Output the (X, Y) coordinate of the center of the cell containing the given text.  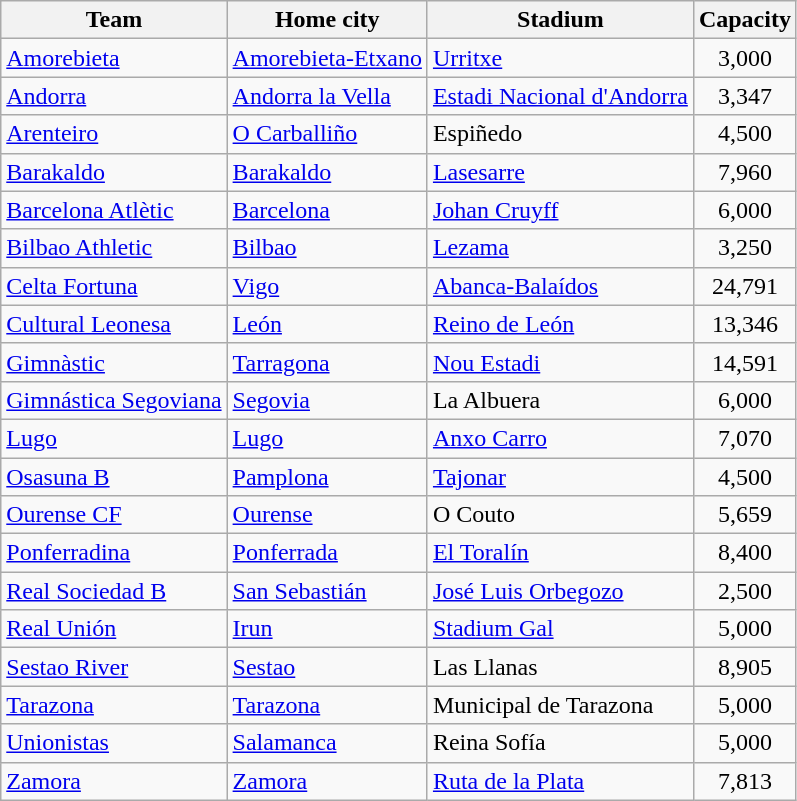
Capacity (744, 20)
Ponferrada (327, 553)
Real Sociedad B (114, 591)
7,813 (744, 781)
8,905 (744, 667)
Gimnástica Segoviana (114, 400)
León (327, 324)
Nou Estadi (560, 362)
3,000 (744, 58)
Municipal de Tarazona (560, 705)
Espiñedo (560, 134)
7,070 (744, 438)
Celta Fortuna (114, 286)
Sestao (327, 667)
Real Unión (114, 629)
Bilbao Athletic (114, 248)
Amorebieta (114, 58)
2,500 (744, 591)
Ruta de la Plata (560, 781)
Tajonar (560, 477)
O Carballiño (327, 134)
8,400 (744, 553)
Lasesarre (560, 172)
Andorra la Vella (327, 96)
Estadi Nacional d'Andorra (560, 96)
Barcelona Atlètic (114, 210)
Amorebieta-Etxano (327, 58)
San Sebastián (327, 591)
Irun (327, 629)
3,250 (744, 248)
Cultural Leonesa (114, 324)
Gimnàstic (114, 362)
Reino de León (560, 324)
Stadium Gal (560, 629)
Johan Cruyff (560, 210)
7,960 (744, 172)
Tarragona (327, 362)
Salamanca (327, 743)
3,347 (744, 96)
José Luis Orbegozo (560, 591)
Sestao River (114, 667)
Ourense (327, 515)
Ponferradina (114, 553)
Urritxe (560, 58)
5,659 (744, 515)
Stadium (560, 20)
Andorra (114, 96)
Bilbao (327, 248)
Anxo Carro (560, 438)
Las Llanas (560, 667)
Lezama (560, 248)
Reina Sofía (560, 743)
Unionistas (114, 743)
La Albuera (560, 400)
Team (114, 20)
Barcelona (327, 210)
El Toralín (560, 553)
13,346 (744, 324)
Osasuna B (114, 477)
Pamplona (327, 477)
Vigo (327, 286)
O Couto (560, 515)
24,791 (744, 286)
Abanca-Balaídos (560, 286)
Segovia (327, 400)
14,591 (744, 362)
Home city (327, 20)
Arenteiro (114, 134)
Ourense CF (114, 515)
